Scan for the cell matching the given text and deliver its [x, y] coordinate at center. 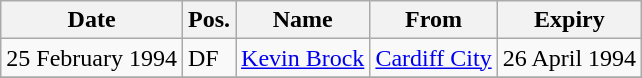
DF [208, 58]
Expiry [569, 20]
From [434, 20]
Pos. [208, 20]
25 February 1994 [92, 58]
Kevin Brock [303, 58]
Cardiff City [434, 58]
26 April 1994 [569, 58]
Name [303, 20]
Date [92, 20]
